Detect which cell encompasses the target text, then output its [x, y] center coordinate. 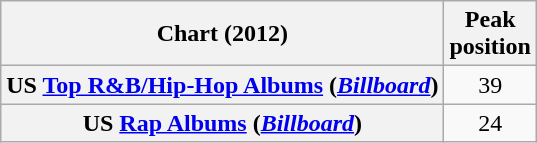
Peak position [490, 34]
US Top R&B/Hip-Hop Albums (Billboard) [222, 85]
Chart (2012) [222, 34]
24 [490, 123]
39 [490, 85]
US Rap Albums (Billboard) [222, 123]
